Identify which cell holds the provided text, then report its [x, y] central coordinate. 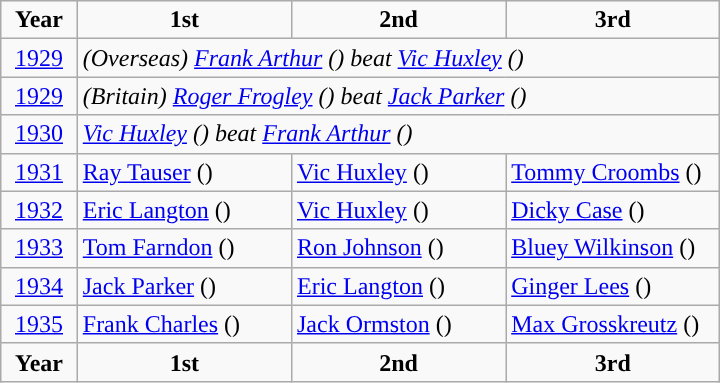
Frank Charles () [184, 324]
Ray Tauser () [184, 172]
1933 [39, 248]
(Overseas) Frank Arthur () beat Vic Huxley () [398, 58]
Tom Farndon () [184, 248]
1934 [39, 286]
1935 [39, 324]
Jack Ormston () [398, 324]
Dicky Case () [613, 210]
(Britain) Roger Frogley () beat Jack Parker () [398, 96]
1931 [39, 172]
Jack Parker () [184, 286]
Ginger Lees () [613, 286]
Vic Huxley () beat Frank Arthur () [398, 134]
1932 [39, 210]
Bluey Wilkinson () [613, 248]
Tommy Croombs () [613, 172]
Max Grosskreutz () [613, 324]
Ron Johnson () [398, 248]
1930 [39, 134]
